Provide the [X, Y] coordinate of the cell's center where the given text is located.  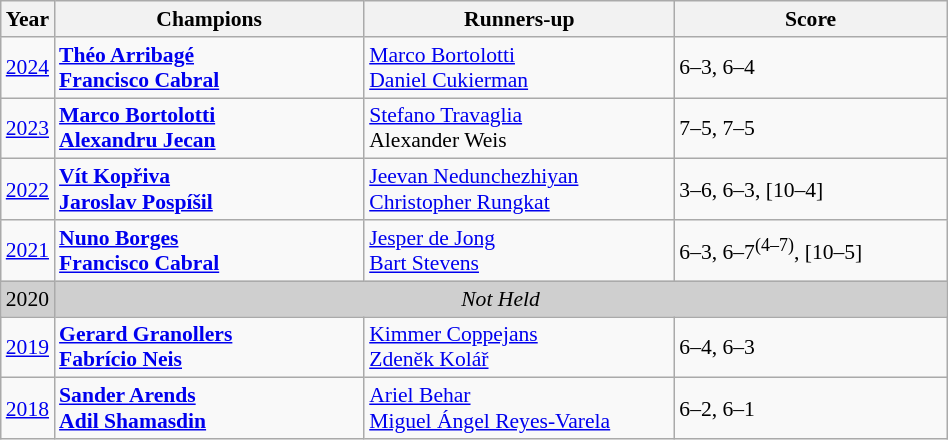
Year [28, 19]
Champions [209, 19]
Gerard Granollers Fabrício Neis [209, 348]
2018 [28, 408]
Kimmer Coppejans Zdeněk Kolář [519, 348]
3–6, 6–3, [10–4] [810, 190]
2024 [28, 68]
Stefano Travaglia Alexander Weis [519, 128]
Jesper de Jong Bart Stevens [519, 250]
2023 [28, 128]
Jeevan Nedunchezhiyan Christopher Rungkat [519, 190]
Vít Kopřiva Jaroslav Pospíšil [209, 190]
7–5, 7–5 [810, 128]
6–2, 6–1 [810, 408]
6–3, 6–7(4–7), [10–5] [810, 250]
Runners-up [519, 19]
Nuno Borges Francisco Cabral [209, 250]
2019 [28, 348]
6–3, 6–4 [810, 68]
Not Held [500, 299]
2021 [28, 250]
Marco Bortolotti Alexandru Jecan [209, 128]
Marco Bortolotti Daniel Cukierman [519, 68]
Ariel Behar Miguel Ángel Reyes-Varela [519, 408]
Sander Arends Adil Shamasdin [209, 408]
6–4, 6–3 [810, 348]
2022 [28, 190]
Score [810, 19]
Théo Arribagé Francisco Cabral [209, 68]
2020 [28, 299]
